Pinpoint the cell where the given text exists, returning its (X, Y) midpoint coordinate. 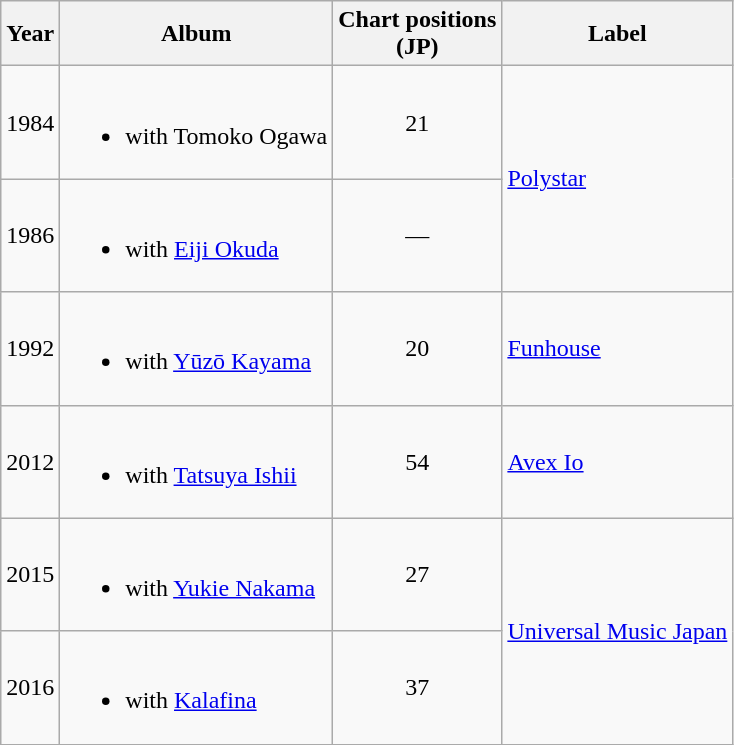
Album (196, 34)
Funhouse (618, 348)
with Tomoko Ogawa (196, 122)
Avex Io (618, 462)
20 (418, 348)
1984 (30, 122)
Year (30, 34)
Chart positions(JP) (418, 34)
with Yūzō Kayama (196, 348)
Label (618, 34)
with Tatsuya Ishii (196, 462)
Universal Music Japan (618, 631)
54 (418, 462)
with Eiji Okuda (196, 236)
1992 (30, 348)
21 (418, 122)
37 (418, 688)
2016 (30, 688)
— (418, 236)
2012 (30, 462)
with Yukie Nakama (196, 574)
Polystar (618, 179)
27 (418, 574)
2015 (30, 574)
1986 (30, 236)
with Kalafina (196, 688)
